Locate the cell with the specified text and output its (X, Y) center coordinate. 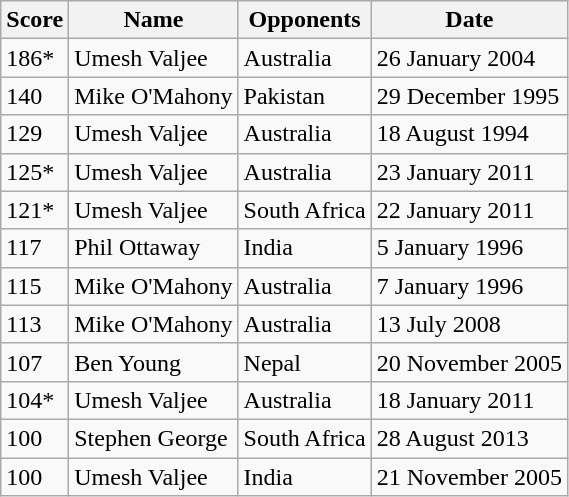
26 January 2004 (469, 58)
13 July 2008 (469, 324)
23 January 2011 (469, 172)
7 January 1996 (469, 286)
18 August 1994 (469, 134)
117 (35, 248)
Date (469, 20)
Nepal (304, 362)
18 January 2011 (469, 400)
21 November 2005 (469, 477)
125* (35, 172)
Ben Young (154, 362)
Opponents (304, 20)
Score (35, 20)
Stephen George (154, 438)
113 (35, 324)
104* (35, 400)
140 (35, 96)
28 August 2013 (469, 438)
5 January 1996 (469, 248)
29 December 1995 (469, 96)
121* (35, 210)
115 (35, 286)
186* (35, 58)
Pakistan (304, 96)
Name (154, 20)
20 November 2005 (469, 362)
22 January 2011 (469, 210)
107 (35, 362)
129 (35, 134)
Phil Ottaway (154, 248)
